Provide the [x, y] coordinate of the cell's center where the given text is located.  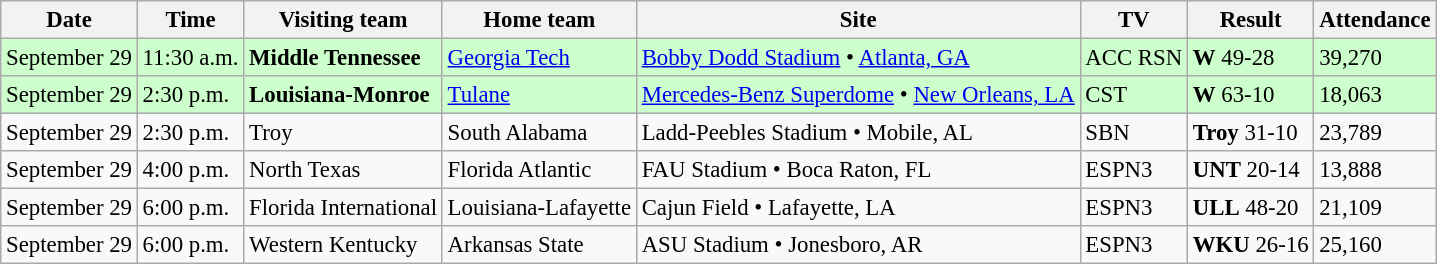
W 63-10 [1250, 95]
North Texas [343, 170]
Troy 31-10 [1250, 133]
Mercedes-Benz Superdome • New Orleans, LA [858, 95]
ACC RSN [1134, 58]
Florida International [343, 208]
Cajun Field • Lafayette, LA [858, 208]
21,109 [1375, 208]
ULL 48-20 [1250, 208]
Western Kentucky [343, 245]
Louisiana-Lafayette [539, 208]
39,270 [1375, 58]
Georgia Tech [539, 58]
13,888 [1375, 170]
Tulane [539, 95]
Time [190, 20]
Result [1250, 20]
Louisiana-Monroe [343, 95]
UNT 20-14 [1250, 170]
FAU Stadium • Boca Raton, FL [858, 170]
Middle Tennessee [343, 58]
South Alabama [539, 133]
4:00 p.m. [190, 170]
Arkansas State [539, 245]
WKU 26-16 [1250, 245]
Ladd-Peebles Stadium • Mobile, AL [858, 133]
ASU Stadium • Jonesboro, AR [858, 245]
W 49-28 [1250, 58]
18,063 [1375, 95]
Home team [539, 20]
Visiting team [343, 20]
Florida Atlantic [539, 170]
25,160 [1375, 245]
CST [1134, 95]
Date [69, 20]
Bobby Dodd Stadium • Atlanta, GA [858, 58]
TV [1134, 20]
11:30 a.m. [190, 58]
Troy [343, 133]
SBN [1134, 133]
Attendance [1375, 20]
Site [858, 20]
23,789 [1375, 133]
